Locate the cell with the specified text and output its (X, Y) center coordinate. 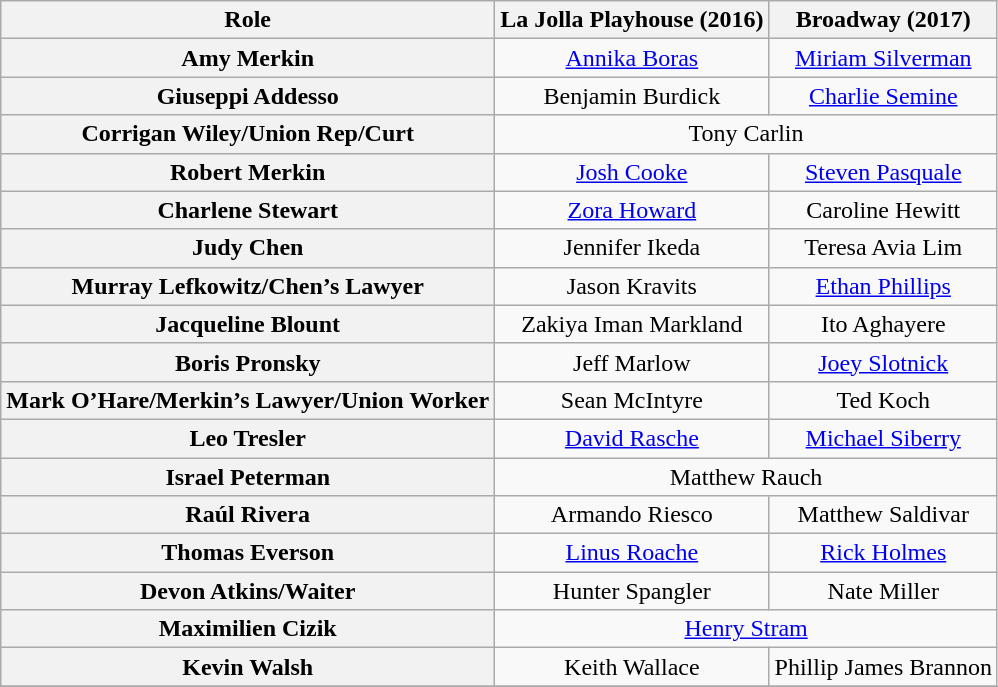
Judy Chen (248, 248)
Benjamin Burdick (632, 96)
Murray Lefkowitz/Chen’s Lawyer (248, 286)
Amy Merkin (248, 58)
Matthew Rauch (746, 477)
Tony Carlin (746, 134)
Devon Atkins/Waiter (248, 591)
Jeff Marlow (632, 362)
Henry Stram (746, 629)
Joey Slotnick (883, 362)
Thomas Everson (248, 553)
Zakiya Iman Markland (632, 324)
Kevin Walsh (248, 667)
Broadway (2017) (883, 20)
Ito Aghayere (883, 324)
Robert Merkin (248, 172)
Jennifer Ikeda (632, 248)
Caroline Hewitt (883, 210)
Nate Miller (883, 591)
Boris Pronsky (248, 362)
Sean McIntyre (632, 400)
Jacqueline Blount (248, 324)
Leo Tresler (248, 438)
Mark O’Hare/Merkin’s Lawyer/Union Worker (248, 400)
Charlene Stewart (248, 210)
Steven Pasquale (883, 172)
Corrigan Wiley/Union Rep/Curt (248, 134)
Matthew Saldivar (883, 515)
Keith Wallace (632, 667)
Josh Cooke (632, 172)
David Rasche (632, 438)
Phillip James Brannon (883, 667)
Charlie Semine (883, 96)
Hunter Spangler (632, 591)
Miriam Silverman (883, 58)
La Jolla Playhouse (2016) (632, 20)
Annika Boras (632, 58)
Ethan Phillips (883, 286)
Giuseppi Addesso (248, 96)
Israel Peterman (248, 477)
Armando Riesco (632, 515)
Michael Siberry (883, 438)
Linus Roache (632, 553)
Teresa Avia Lim (883, 248)
Raúl Rivera (248, 515)
Maximilien Cizik (248, 629)
Jason Kravits (632, 286)
Rick Holmes (883, 553)
Zora Howard (632, 210)
Role (248, 20)
Ted Koch (883, 400)
